Return [X, Y] of the center of cell containing provided text 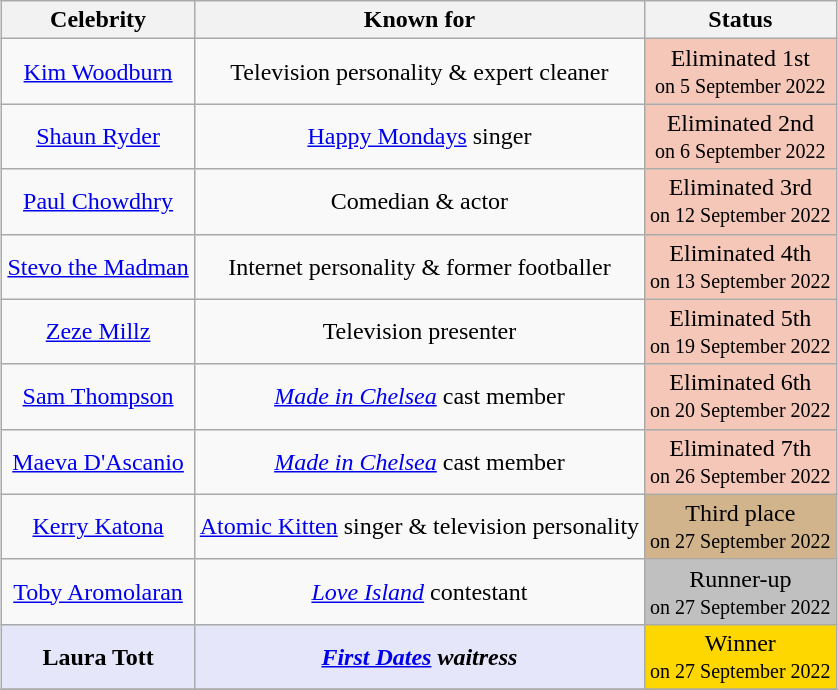
Sam Thompson [98, 396]
Eliminated 5thon 19 September 2022 [741, 332]
Kerry Katona [98, 526]
Runner-upon 27 September 2022 [741, 592]
Eliminated 6thon 20 September 2022 [741, 396]
Third placeon 27 September 2022 [741, 526]
Toby Aromolaran [98, 592]
Television personality & expert cleaner [419, 72]
Kim Woodburn [98, 72]
Television presenter [419, 332]
Eliminated 2ndon 6 September 2022 [741, 136]
Eliminated 7thon 26 September 2022 [741, 462]
Status [741, 20]
Shaun Ryder [98, 136]
Celebrity [98, 20]
Happy Mondays singer [419, 136]
Paul Chowdhry [98, 202]
Maeva D'Ascanio [98, 462]
Internet personality & former footballer [419, 266]
Love Island contestant [419, 592]
Winneron 27 September 2022 [741, 656]
Stevo the Madman [98, 266]
Eliminated 4thon 13 September 2022 [741, 266]
Comedian & actor [419, 202]
Eliminated 3rdon 12 September 2022 [741, 202]
Laura Tott [98, 656]
Zeze Millz [98, 332]
Atomic Kitten singer & television personality [419, 526]
First Dates waitress [419, 656]
Known for [419, 20]
Eliminated 1ston 5 September 2022 [741, 72]
